Determine the (x, y) coordinate at the center of the cell enclosing the given text.  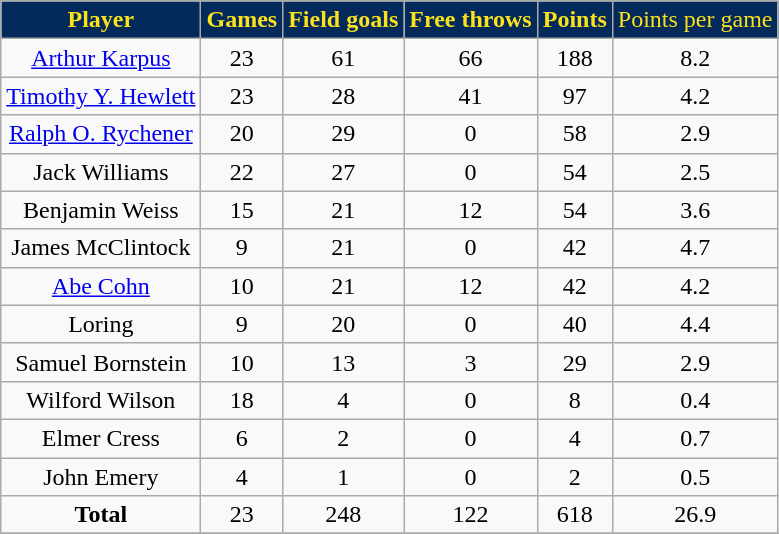
Free throws (470, 20)
Timothy Y. Hewlett (101, 96)
3.6 (695, 210)
0.4 (695, 400)
Abe Cohn (101, 286)
27 (344, 172)
Wilford Wilson (101, 400)
Arthur Karpus (101, 58)
22 (242, 172)
4.4 (695, 324)
Player (101, 20)
122 (470, 515)
97 (574, 96)
Samuel Bornstein (101, 362)
Field goals (344, 20)
James McClintock (101, 248)
6 (242, 438)
2.5 (695, 172)
15 (242, 210)
Points (574, 20)
Ralph O. Rychener (101, 134)
618 (574, 515)
188 (574, 58)
13 (344, 362)
1 (344, 477)
28 (344, 96)
4.7 (695, 248)
66 (470, 58)
Jack Williams (101, 172)
8.2 (695, 58)
0.5 (695, 477)
Loring (101, 324)
3 (470, 362)
58 (574, 134)
Points per game (695, 20)
26.9 (695, 515)
Games (242, 20)
61 (344, 58)
248 (344, 515)
18 (242, 400)
40 (574, 324)
Total (101, 515)
Elmer Cress (101, 438)
0.7 (695, 438)
41 (470, 96)
Benjamin Weiss (101, 210)
John Emery (101, 477)
8 (574, 400)
